Find where the given text appears and provide that cell's center as [X, Y] coordinate. 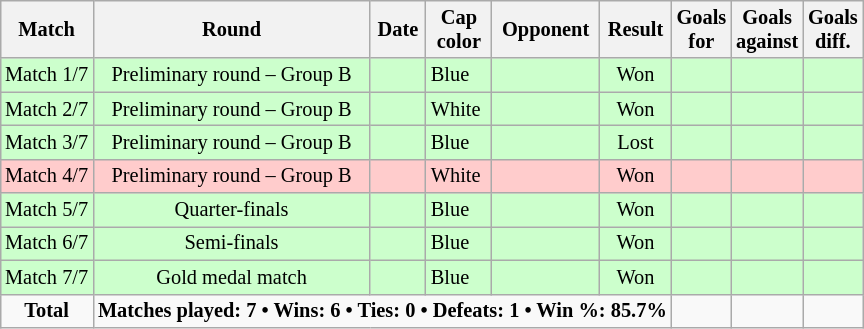
Goalsdiff. [833, 29]
Match 6/7 [46, 243]
Lost [635, 142]
Opponent [546, 29]
Match [46, 29]
Round [232, 29]
Capcolor [459, 29]
Date [398, 29]
Match 7/7 [46, 277]
Result [635, 29]
Match 3/7 [46, 142]
Gold medal match [232, 277]
Total [46, 311]
Match 2/7 [46, 109]
Goalsagainst [767, 29]
Goalsfor [702, 29]
Match 1/7 [46, 75]
Semi-finals [232, 243]
Quarter-finals [232, 210]
Match 5/7 [46, 210]
Matches played: 7 • Wins: 6 • Ties: 0 • Defeats: 1 • Win %: 85.7% [382, 311]
Match 4/7 [46, 176]
